From the cell containing the given text, extract its center point as [X, Y] coordinate. 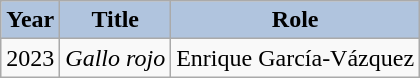
Enrique García-Vázquez [296, 58]
Role [296, 20]
Title [116, 20]
Gallo rojo [116, 58]
Year [30, 20]
2023 [30, 58]
